Detect which cell encompasses the target text, then output its (X, Y) center coordinate. 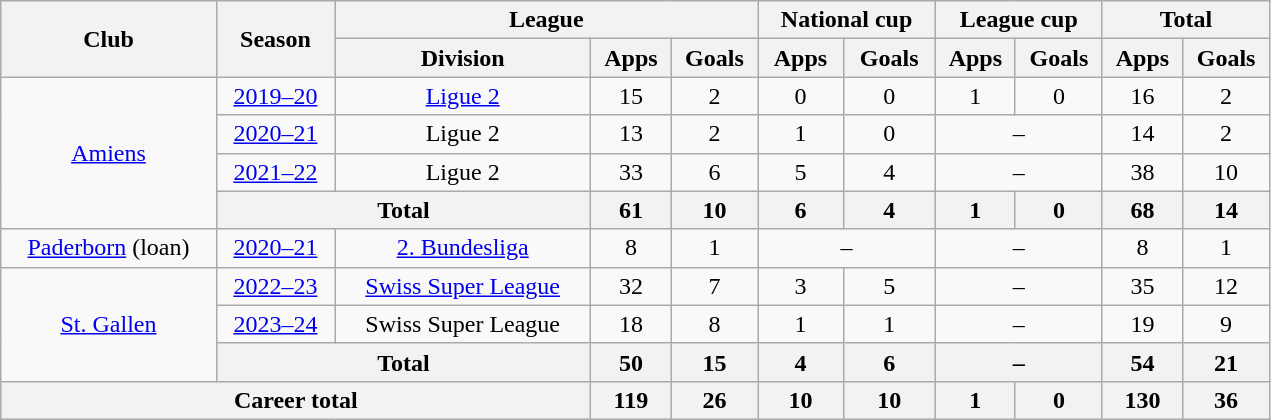
36 (1226, 400)
Amiens (108, 153)
130 (1142, 400)
Career total (296, 400)
119 (631, 400)
Division (463, 58)
St. Gallen (108, 324)
League (546, 20)
Club (108, 39)
18 (631, 324)
16 (1142, 96)
League cup (1018, 20)
Season (275, 39)
50 (631, 362)
7 (714, 286)
2. Bundesliga (463, 248)
2022–23 (275, 286)
35 (1142, 286)
54 (1142, 362)
26 (714, 400)
12 (1226, 286)
National cup (846, 20)
13 (631, 134)
19 (1142, 324)
2019–20 (275, 96)
Paderborn (loan) (108, 248)
9 (1226, 324)
2023–24 (275, 324)
32 (631, 286)
21 (1226, 362)
3 (800, 286)
33 (631, 172)
2021–22 (275, 172)
61 (631, 210)
38 (1142, 172)
68 (1142, 210)
